Scan for the cell matching the given text and deliver its [x, y] coordinate at center. 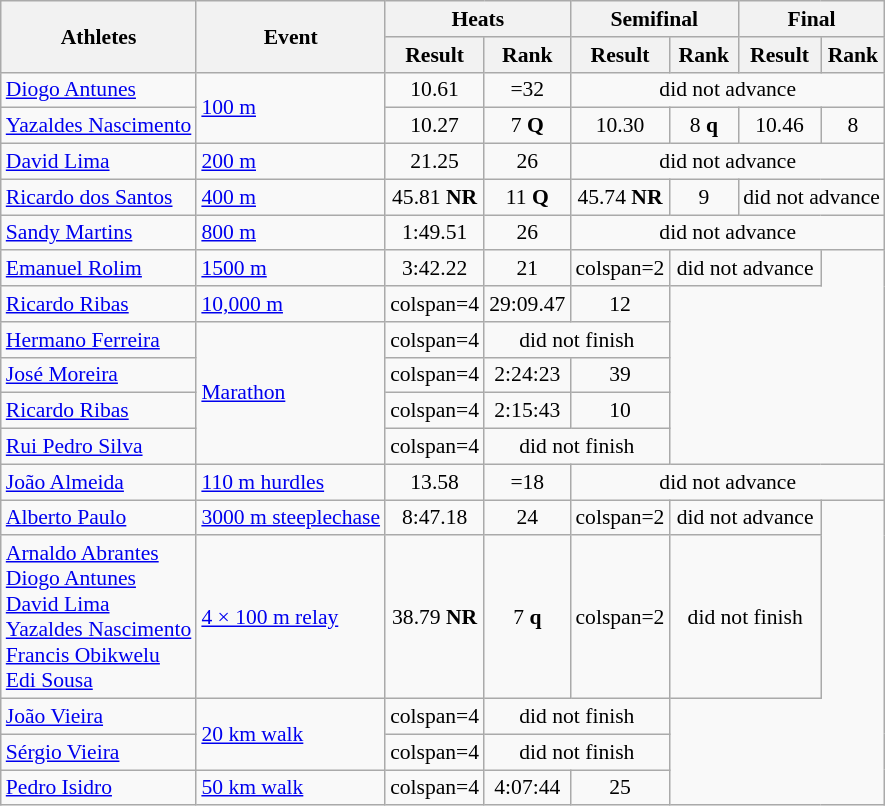
Event [290, 36]
Rui Pedro Silva [99, 447]
1500 m [290, 269]
2:15:43 [527, 411]
7 Q [527, 126]
=18 [527, 482]
10.46 [780, 126]
Yazaldes Nascimento [99, 126]
João Almeida [99, 482]
Ricardo dos Santos [99, 197]
João Vieira [99, 717]
Marathon [290, 393]
13.58 [434, 482]
9 [704, 197]
1:49.51 [434, 233]
8 [853, 126]
8:47.18 [434, 518]
Diogo Antunes [99, 90]
20 km walk [290, 734]
8 q [704, 126]
24 [527, 518]
Emanuel Rolim [99, 269]
800 m [290, 233]
3:42.22 [434, 269]
10.61 [434, 90]
10.27 [434, 126]
25 [620, 788]
45.74 NR [620, 197]
Sandy Martins [99, 233]
11 Q [527, 197]
21.25 [434, 162]
3000 m steeplechase [290, 518]
100 m [290, 108]
David Lima [99, 162]
2:24:23 [527, 375]
Athletes [99, 36]
4 × 100 m relay [290, 618]
Semifinal [654, 19]
29:09.47 [527, 304]
Alberto Paulo [99, 518]
10.30 [620, 126]
200 m [290, 162]
10 [620, 411]
José Moreira [99, 375]
21 [527, 269]
400 m [290, 197]
38.79 NR [434, 618]
4:07:44 [527, 788]
110 m hurdles [290, 482]
Sérgio Vieira [99, 752]
=32 [527, 90]
Arnaldo AbrantesDiogo AntunesDavid LimaYazaldes NascimentoFrancis ObikweluEdi Sousa [99, 618]
45.81 NR [434, 197]
12 [620, 304]
Hermano Ferreira [99, 340]
50 km walk [290, 788]
Heats [478, 19]
39 [620, 375]
Final [812, 19]
Pedro Isidro [99, 788]
7 q [527, 618]
10,000 m [290, 304]
